Capture the cell that displays the provided text and extract its [X, Y] central coordinate. 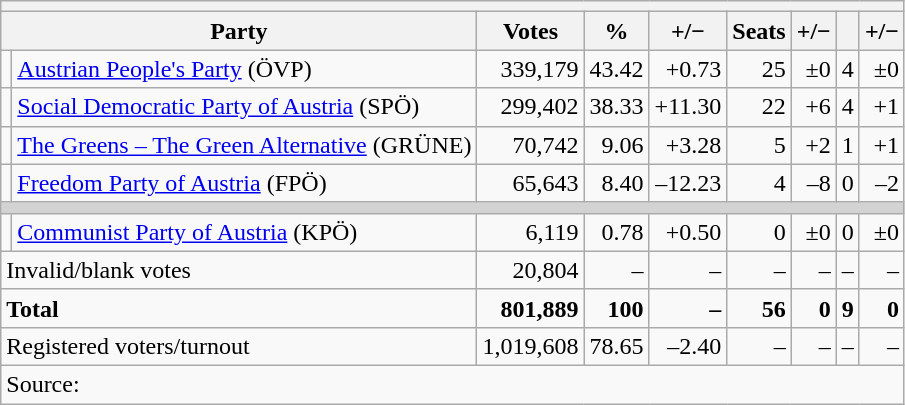
8.40 [616, 183]
–12.23 [688, 183]
6,119 [530, 232]
Party [239, 31]
0.78 [616, 232]
5 [759, 145]
Austrian People's Party (ÖVP) [244, 69]
801,889 [530, 308]
+3.28 [688, 145]
22 [759, 107]
–8 [814, 183]
78.65 [616, 346]
25 [759, 69]
Source: [453, 384]
The Greens – The Green Alternative (GRÜNE) [244, 145]
+0.73 [688, 69]
1,019,608 [530, 346]
–2.40 [688, 346]
Seats [759, 31]
38.33 [616, 107]
1 [848, 145]
Social Democratic Party of Austria (SPÖ) [244, 107]
Registered voters/turnout [239, 346]
56 [759, 308]
Communist Party of Austria (KPÖ) [244, 232]
–2 [882, 183]
70,742 [530, 145]
299,402 [530, 107]
Votes [530, 31]
100 [616, 308]
Freedom Party of Austria (FPÖ) [244, 183]
+11.30 [688, 107]
+0.50 [688, 232]
Total [239, 308]
Invalid/blank votes [239, 270]
43.42 [616, 69]
9.06 [616, 145]
339,179 [530, 69]
% [616, 31]
+2 [814, 145]
9 [848, 308]
+6 [814, 107]
20,804 [530, 270]
65,643 [530, 183]
